Locate the cell with the specified text and output its [x, y] center coordinate. 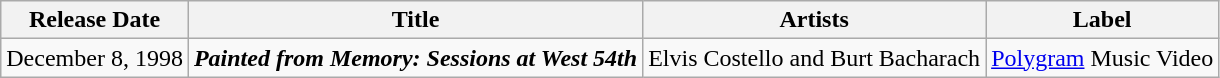
Polygram Music Video [1102, 58]
Painted from Memory: Sessions at West 54th [415, 58]
Title [415, 20]
Artists [814, 20]
Elvis Costello and Burt Bacharach [814, 58]
December 8, 1998 [95, 58]
Release Date [95, 20]
Label [1102, 20]
